Identify which cell holds the provided text, then report its (x, y) central coordinate. 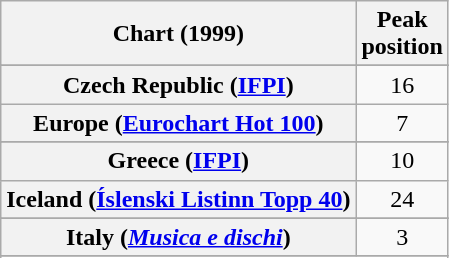
Czech Republic (IFPI) (178, 85)
Greece (IFPI) (178, 161)
24 (402, 199)
Peakposition (402, 34)
16 (402, 85)
3 (402, 237)
10 (402, 161)
Italy (Musica e dischi) (178, 237)
Chart (1999) (178, 34)
Iceland (Íslenski Listinn Topp 40) (178, 199)
7 (402, 123)
Europe (Eurochart Hot 100) (178, 123)
